From the cell containing the given text, extract its center point as [x, y] coordinate. 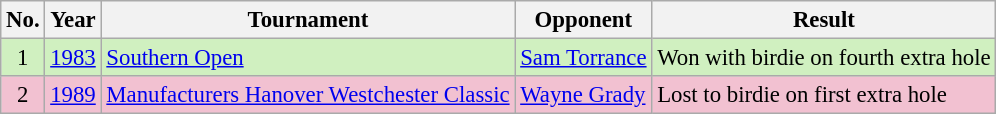
1 [23, 58]
1983 [73, 58]
Opponent [584, 20]
Wayne Grady [584, 95]
Won with birdie on fourth extra hole [824, 58]
Southern Open [308, 58]
Result [824, 20]
2 [23, 95]
Lost to birdie on first extra hole [824, 95]
1989 [73, 95]
Tournament [308, 20]
Sam Torrance [584, 58]
Manufacturers Hanover Westchester Classic [308, 95]
No. [23, 20]
Year [73, 20]
